Find where the given text appears and provide that cell's center as [X, Y] coordinate. 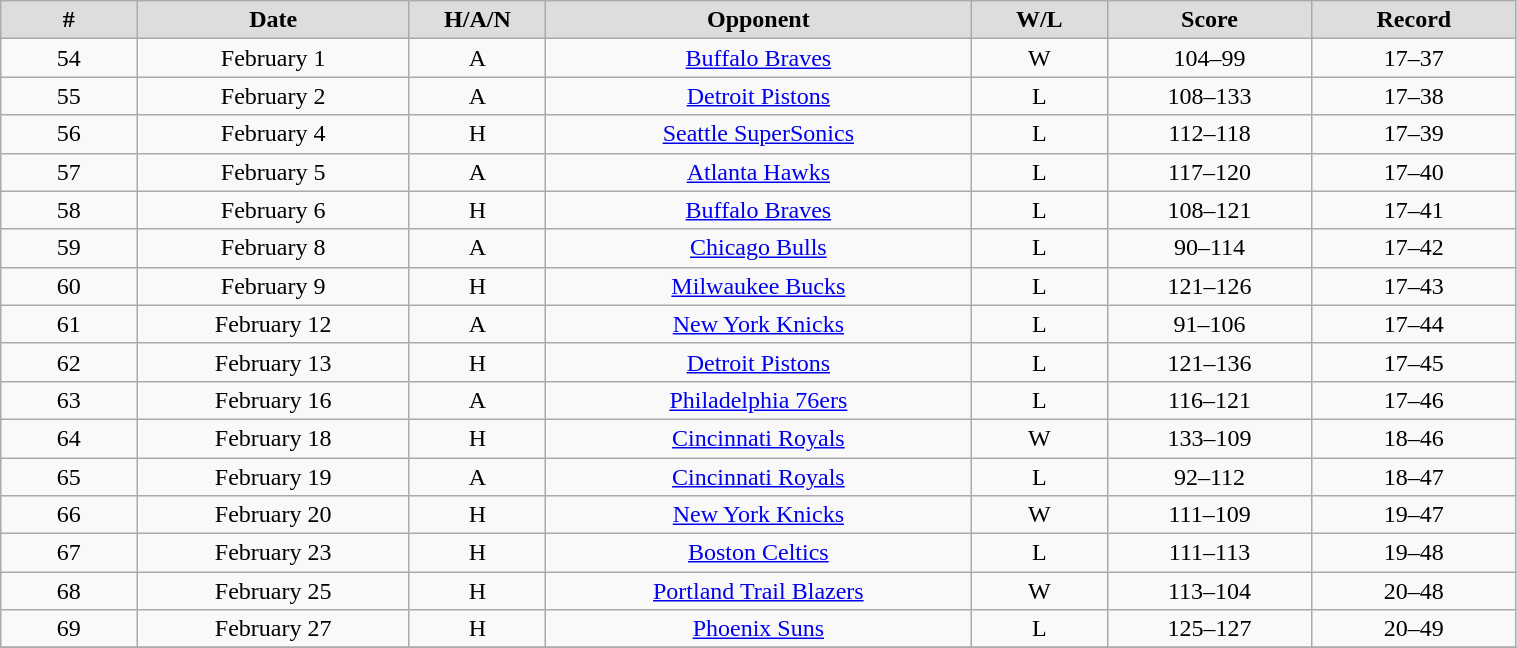
108–121 [1209, 210]
58 [69, 210]
56 [69, 134]
116–121 [1209, 400]
February 19 [273, 477]
Boston Celtics [759, 553]
91–106 [1209, 324]
February 18 [273, 438]
66 [69, 515]
17–40 [1414, 172]
Philadelphia 76ers [759, 400]
February 8 [273, 248]
Portland Trail Blazers [759, 591]
61 [69, 324]
February 2 [273, 96]
60 [69, 286]
117–120 [1209, 172]
20–48 [1414, 591]
64 [69, 438]
18–47 [1414, 477]
104–99 [1209, 58]
Record [1414, 20]
February 1 [273, 58]
Seattle SuperSonics [759, 134]
17–37 [1414, 58]
121–126 [1209, 286]
17–38 [1414, 96]
17–43 [1414, 286]
Atlanta Hawks [759, 172]
90–114 [1209, 248]
February 6 [273, 210]
February 25 [273, 591]
February 16 [273, 400]
February 20 [273, 515]
111–113 [1209, 553]
Date [273, 20]
Chicago Bulls [759, 248]
113–104 [1209, 591]
# [69, 20]
59 [69, 248]
Phoenix Suns [759, 629]
17–46 [1414, 400]
Score [1209, 20]
67 [69, 553]
125–127 [1209, 629]
92–112 [1209, 477]
Milwaukee Bucks [759, 286]
February 12 [273, 324]
February 27 [273, 629]
68 [69, 591]
62 [69, 362]
17–41 [1414, 210]
121–136 [1209, 362]
H/A/N [477, 20]
February 4 [273, 134]
54 [69, 58]
19–47 [1414, 515]
17–44 [1414, 324]
17–42 [1414, 248]
57 [69, 172]
February 9 [273, 286]
19–48 [1414, 553]
17–45 [1414, 362]
February 13 [273, 362]
20–49 [1414, 629]
111–109 [1209, 515]
108–133 [1209, 96]
17–39 [1414, 134]
112–118 [1209, 134]
Opponent [759, 20]
63 [69, 400]
133–109 [1209, 438]
February 23 [273, 553]
69 [69, 629]
65 [69, 477]
18–46 [1414, 438]
55 [69, 96]
W/L [1039, 20]
February 5 [273, 172]
